Provide the [X, Y] coordinate of the cell's center where the given text is located.  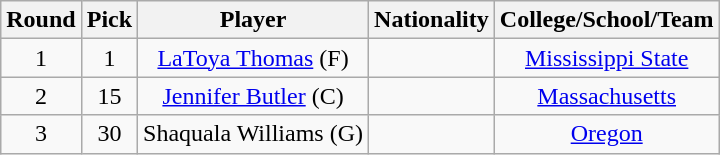
Round [41, 20]
Pick [109, 20]
Shaquala Williams (G) [254, 134]
Massachusetts [606, 96]
15 [109, 96]
Mississippi State [606, 58]
Nationality [432, 20]
30 [109, 134]
College/School/Team [606, 20]
3 [41, 134]
Oregon [606, 134]
Jennifer Butler (C) [254, 96]
Player [254, 20]
2 [41, 96]
LaToya Thomas (F) [254, 58]
